Search for the cell housing the specified text and yield its (x, y) center coordinate. 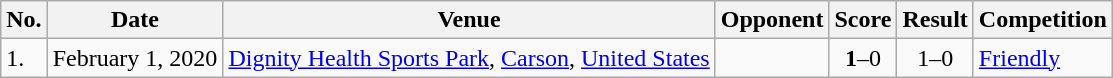
1. (24, 58)
Friendly (1042, 58)
February 1, 2020 (135, 58)
Dignity Health Sports Park, Carson, United States (469, 58)
Opponent (772, 20)
Score (863, 20)
No. (24, 20)
Result (935, 20)
Venue (469, 20)
Date (135, 20)
Competition (1042, 20)
